Pinpoint the cell where the given text exists, returning its (X, Y) midpoint coordinate. 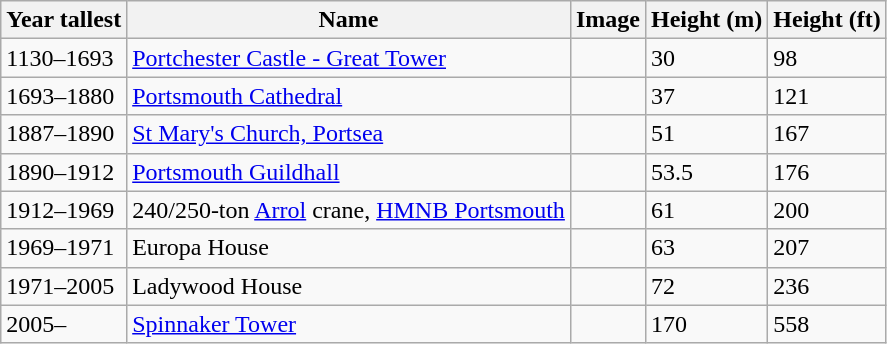
1130–1693 (64, 58)
1912–1969 (64, 210)
51 (706, 134)
558 (827, 324)
Portsmouth Guildhall (349, 172)
30 (706, 58)
167 (827, 134)
236 (827, 286)
Image (608, 20)
Name (349, 20)
170 (706, 324)
61 (706, 210)
1890–1912 (64, 172)
Year tallest (64, 20)
53.5 (706, 172)
2005– (64, 324)
207 (827, 248)
1969–1971 (64, 248)
98 (827, 58)
Portchester Castle - Great Tower (349, 58)
Europa House (349, 248)
Height (m) (706, 20)
St Mary's Church, Portsea (349, 134)
1887–1890 (64, 134)
240/250-ton Arrol crane, HMNB Portsmouth (349, 210)
Portsmouth Cathedral (349, 96)
1693–1880 (64, 96)
176 (827, 172)
63 (706, 248)
Spinnaker Tower (349, 324)
200 (827, 210)
Height (ft) (827, 20)
121 (827, 96)
Ladywood House (349, 286)
72 (706, 286)
37 (706, 96)
1971–2005 (64, 286)
